Find where the given text appears and provide that cell's center as [x, y] coordinate. 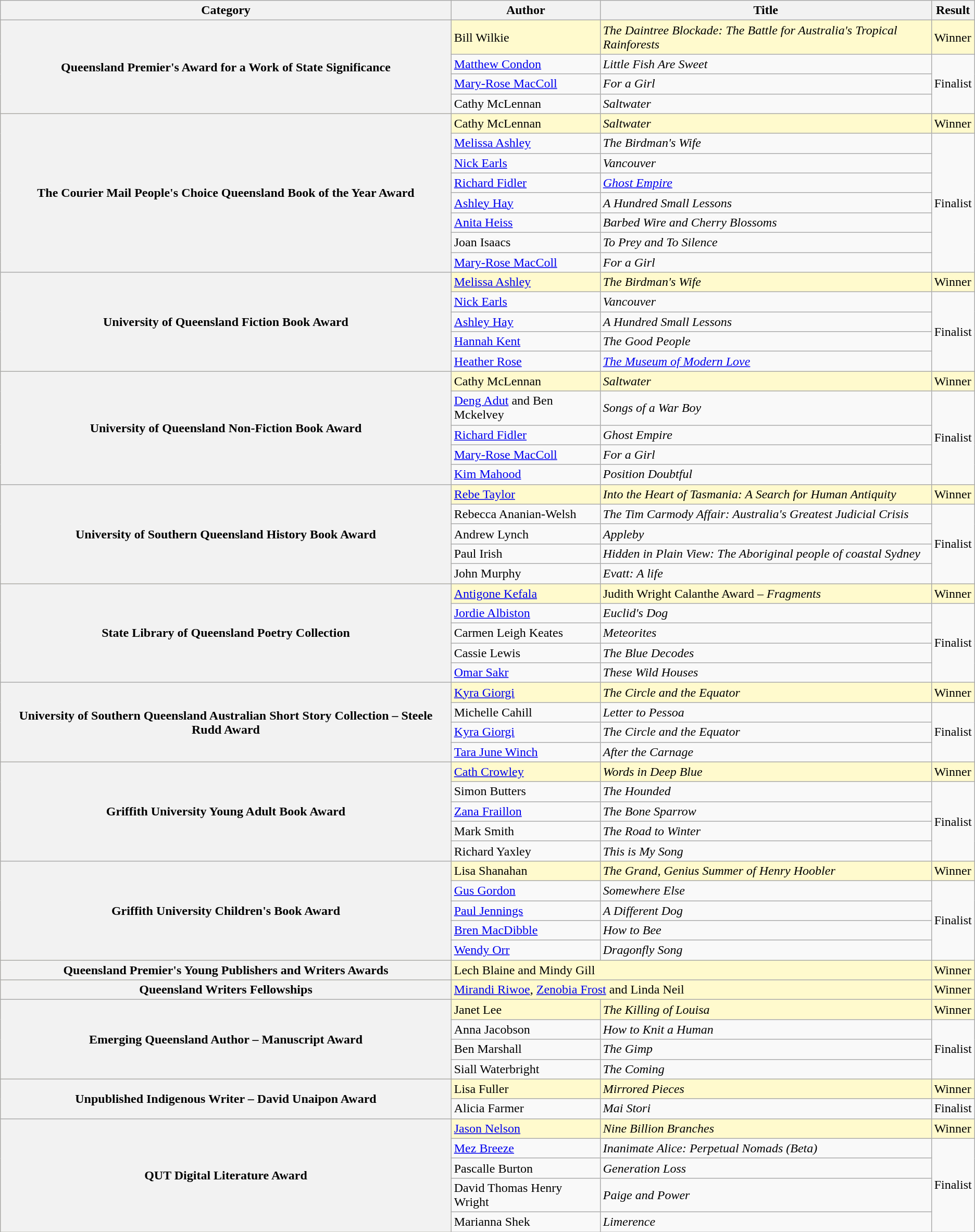
Lisa Fuller [526, 1089]
Paul Irish [526, 554]
Euclid's Dog [766, 613]
Songs of a War Boy [766, 408]
Position Doubtful [766, 474]
Generation Loss [766, 1168]
Antigone Kefala [526, 593]
The Daintree Blockade: The Battle for Australia's Tropical Rainforests [766, 37]
Rebecca Ananian-Welsh [526, 514]
David Thomas Henry Wright [526, 1195]
The Museum of Modern Love [766, 361]
Paul Jennings [526, 911]
Rebe Taylor [526, 494]
Tara June Winch [526, 752]
Siall Waterbright [526, 1069]
Evatt: A life [766, 573]
The Grand, Genius Summer of Henry Hoobler [766, 871]
Result [953, 10]
The Killing of Louisa [766, 1010]
Author [526, 10]
Joan Isaacs [526, 242]
Queensland Premier's Award for a Work of State Significance [226, 67]
Mirandi Riwoe, Zenobia Frost and Linda Neil [691, 990]
Michelle Cahill [526, 712]
Ben Marshall [526, 1049]
Carmen Leigh Keates [526, 633]
Cath Crowley [526, 772]
Inanimate Alice: Perpetual Nomads (Beta) [766, 1148]
Queensland Writers Fellowships [226, 990]
Omar Sakr [526, 673]
Dragonfly Song [766, 950]
Deng Adut and Ben Mckelvey [526, 408]
Griffith University Young Adult Book Award [226, 811]
Anna Jacobson [526, 1029]
Letter to Pessoa [766, 712]
Griffith University Children's Book Award [226, 910]
State Library of Queensland Poetry Collection [226, 633]
Bill Wilkie [526, 37]
University of Queensland Fiction Book Award [226, 322]
Mark Smith [526, 831]
Words in Deep Blue [766, 772]
Limerence [766, 1222]
Andrew Lynch [526, 534]
Little Fish Are Sweet [766, 64]
Nine Billion Branches [766, 1128]
To Prey and To Silence [766, 242]
Jordie Albiston [526, 613]
Richard Yaxley [526, 851]
Marianna Shek [526, 1222]
Judith Wright Calanthe Award – Fragments [766, 593]
These Wild Houses [766, 673]
This is My Song [766, 851]
Barbed Wire and Cherry Blossoms [766, 222]
The Road to Winter [766, 831]
John Murphy [526, 573]
After the Carnage [766, 752]
Hannah Kent [526, 342]
Alicia Farmer [526, 1109]
Mirrored Pieces [766, 1089]
Title [766, 10]
University of Southern Queensland History Book Award [226, 534]
Unpublished Indigenous Writer – David Unaipon Award [226, 1099]
The Gimp [766, 1049]
Anita Heiss [526, 222]
Bren MacDibble [526, 931]
The Hounded [766, 791]
Cassie Lewis [526, 653]
Somewhere Else [766, 890]
Paige and Power [766, 1195]
Lech Blaine and Mindy Gill [691, 970]
A Different Dog [766, 911]
Into the Heart of Tasmania: A Search for Human Antiquity [766, 494]
Appleby [766, 534]
Emerging Queensland Author – Manuscript Award [226, 1039]
QUT Digital Literature Award [226, 1175]
Queensland Premier's Young Publishers and Writers Awards [226, 970]
University of Southern Queensland Australian Short Story Collection – Steele Rudd Award [226, 722]
University of Queensland Non-Fiction Book Award [226, 428]
The Coming [766, 1069]
The Courier Mail People's Choice Queensland Book of the Year Award [226, 193]
Category [226, 10]
Heather Rose [526, 361]
Pascalle Burton [526, 1168]
Jason Nelson [526, 1128]
Kim Mahood [526, 474]
The Blue Decodes [766, 653]
Simon Butters [526, 791]
Gus Gordon [526, 890]
Mai Stori [766, 1109]
Zana Fraillon [526, 811]
Mez Breeze [526, 1148]
Hidden in Plain View: The Aboriginal people of coastal Sydney [766, 554]
The Good People [766, 342]
The Tim Carmody Affair: Australia's Greatest Judicial Crisis [766, 514]
How to Knit a Human [766, 1029]
Janet Lee [526, 1010]
Matthew Condon [526, 64]
How to Bee [766, 931]
The Bone Sparrow [766, 811]
Wendy Orr [526, 950]
Lisa Shanahan [526, 871]
Meteorites [766, 633]
